Scan for the cell matching the given text and deliver its (X, Y) coordinate at center. 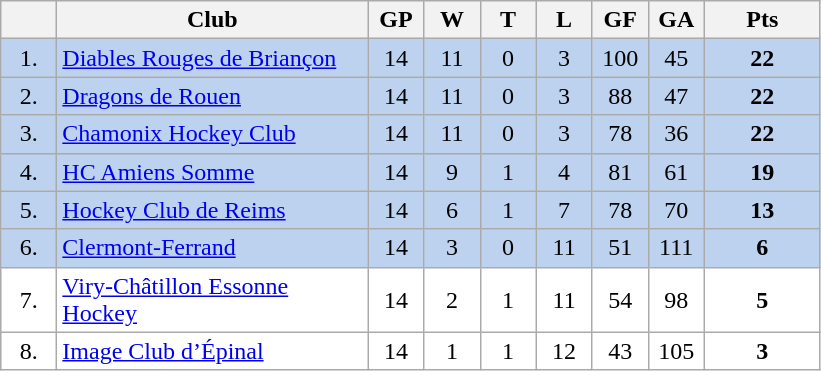
4. (29, 172)
47 (676, 96)
5. (29, 210)
T (508, 20)
Image Club d’Épinal (212, 351)
45 (676, 58)
9 (452, 172)
12 (564, 351)
81 (620, 172)
W (452, 20)
51 (620, 248)
70 (676, 210)
61 (676, 172)
Pts (762, 20)
5 (762, 300)
3. (29, 134)
GA (676, 20)
Viry-Châtillon Essonne Hockey‎ (212, 300)
111 (676, 248)
98 (676, 300)
19 (762, 172)
88 (620, 96)
2. (29, 96)
2 (452, 300)
Dragons de Rouen (212, 96)
GP (396, 20)
43 (620, 351)
GF (620, 20)
Club (212, 20)
8. (29, 351)
1. (29, 58)
36 (676, 134)
Chamonix Hockey Club (212, 134)
13 (762, 210)
100 (620, 58)
54 (620, 300)
Clermont-Ferrand (212, 248)
L (564, 20)
Hockey Club de Reims (212, 210)
7 (564, 210)
4 (564, 172)
6. (29, 248)
HC Amiens Somme (212, 172)
105 (676, 351)
Diables Rouges de Briançon (212, 58)
7. (29, 300)
